Pinpoint the cell where the given text exists, returning its [x, y] midpoint coordinate. 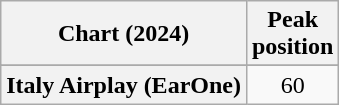
Chart (2024) [124, 34]
Peakposition [292, 34]
Italy Airplay (EarOne) [124, 85]
60 [292, 85]
